Determine the (X, Y) coordinate at the center of the cell enclosing the given text.  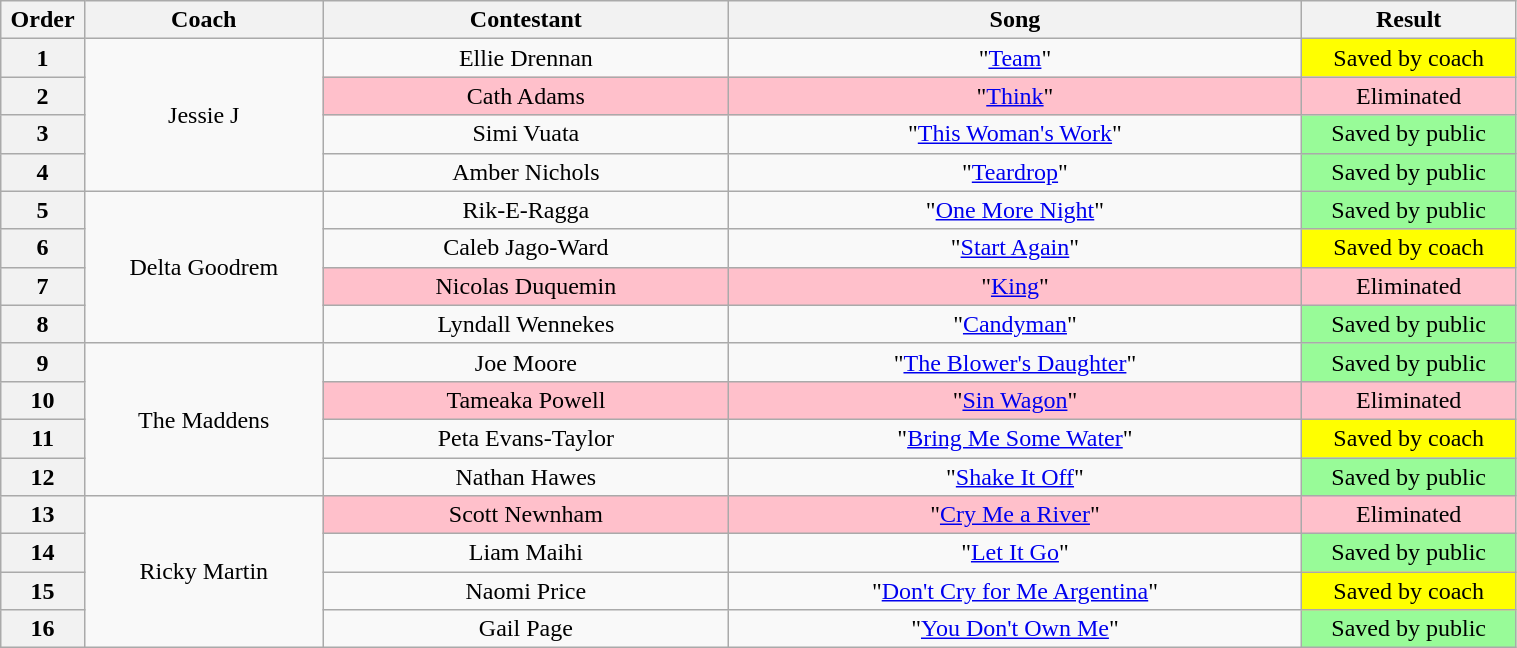
Result (1408, 20)
2 (43, 96)
Nicolas Duquemin (526, 286)
Peta Evans-Taylor (526, 438)
Rik-E-Ragga (526, 210)
"Let It Go" (1016, 553)
The Maddens (204, 419)
"Shake It Off" (1016, 477)
Nathan Hawes (526, 477)
Liam Maihi (526, 553)
Jessie J (204, 115)
Coach (204, 20)
Delta Goodrem (204, 267)
Gail Page (526, 629)
"Candyman" (1016, 324)
14 (43, 553)
3 (43, 134)
"Bring Me Some Water" (1016, 438)
"Start Again" (1016, 248)
Song (1016, 20)
Contestant (526, 20)
8 (43, 324)
Joe Moore (526, 362)
"Teardrop" (1016, 172)
Cath Adams (526, 96)
15 (43, 591)
"Don't Cry for Me Argentina" (1016, 591)
11 (43, 438)
"Team" (1016, 58)
Ellie Drennan (526, 58)
13 (43, 515)
Lyndall Wennekes (526, 324)
1 (43, 58)
Amber Nichols (526, 172)
16 (43, 629)
12 (43, 477)
"This Woman's Work" (1016, 134)
4 (43, 172)
Scott Newnham (526, 515)
Caleb Jago-Ward (526, 248)
Order (43, 20)
"Sin Wagon" (1016, 400)
Simi Vuata (526, 134)
"One More Night" (1016, 210)
6 (43, 248)
"King" (1016, 286)
"Cry Me a River" (1016, 515)
Tameaka Powell (526, 400)
"The Blower's Daughter" (1016, 362)
Naomi Price (526, 591)
"Think" (1016, 96)
5 (43, 210)
"You Don't Own Me" (1016, 629)
Ricky Martin (204, 572)
9 (43, 362)
10 (43, 400)
7 (43, 286)
